Detect which cell encompasses the target text, then output its (X, Y) center coordinate. 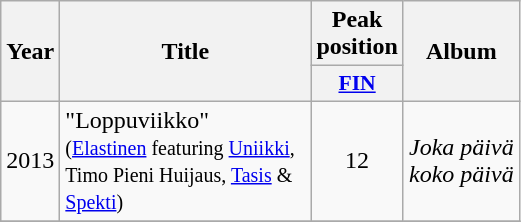
FIN (357, 84)
Joka päivä koko päivä (461, 160)
Album (461, 52)
Title (186, 52)
"Loppuviikko"(Elastinen featuring Uniikki, Timo Pieni Huijaus, Tasis & Spekti) (186, 160)
2013 (30, 160)
Peak position (357, 34)
12 (357, 160)
Year (30, 52)
